Locate the cell with the specified text and output its [X, Y] center coordinate. 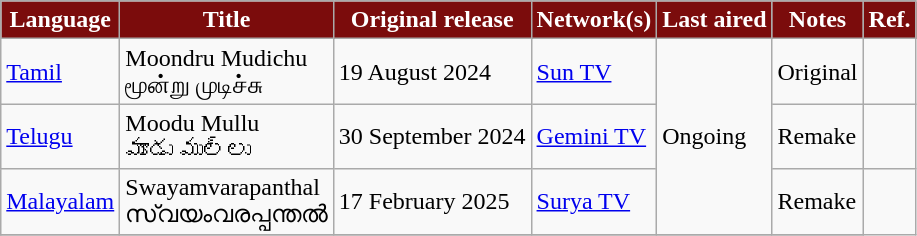
Ongoing [714, 136]
Moodu Mullu మూడు ముల్లు [227, 136]
Gemini TV [594, 136]
Swayamvarapanthal സ്വയംവരപ്പന്തല്‍ [227, 202]
Last aired [714, 20]
Language [60, 20]
Surya TV [594, 202]
Title [227, 20]
Network(s) [594, 20]
Original release [432, 20]
19 August 2024 [432, 72]
Telugu [60, 136]
Original [818, 72]
Ref. [890, 20]
Moondru Mudichu மூன்று முடிச்சு [227, 72]
Tamil [60, 72]
Notes [818, 20]
17 February 2025 [432, 202]
Malayalam [60, 202]
30 September 2024 [432, 136]
Sun TV [594, 72]
